Capture the cell that displays the provided text and extract its [X, Y] central coordinate. 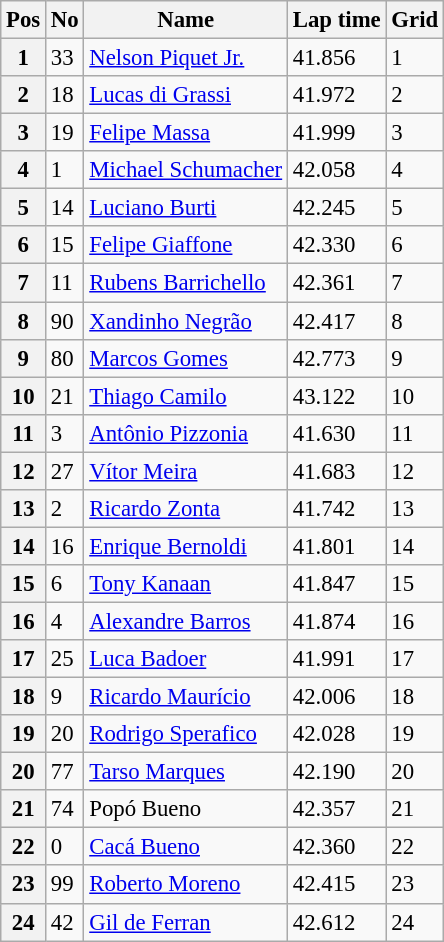
Gil de Ferran [186, 922]
99 [65, 885]
Thiago Camilo [186, 396]
42.773 [336, 358]
42.415 [336, 885]
42.028 [336, 734]
42.360 [336, 847]
Popó Bueno [186, 809]
41.874 [336, 621]
42.330 [336, 245]
42.190 [336, 772]
80 [65, 358]
41.630 [336, 433]
27 [65, 471]
41.991 [336, 659]
No [65, 20]
Ricardo Zonta [186, 509]
Luciano Burti [186, 208]
42.361 [336, 283]
Felipe Giaffone [186, 245]
90 [65, 321]
Rubens Barrichello [186, 283]
Felipe Massa [186, 133]
Grid [414, 20]
Michael Schumacher [186, 170]
Tony Kanaan [186, 584]
Xandinho Negrão [186, 321]
Marcos Gomes [186, 358]
42.006 [336, 697]
Alexandre Barros [186, 621]
41.847 [336, 584]
42.058 [336, 170]
Rodrigo Sperafico [186, 734]
42.417 [336, 321]
41.742 [336, 509]
25 [65, 659]
Luca Badoer [186, 659]
33 [65, 58]
Ricardo Maurício [186, 697]
41.972 [336, 95]
0 [65, 847]
Pos [24, 20]
42.245 [336, 208]
41.683 [336, 471]
Tarso Marques [186, 772]
43.122 [336, 396]
41.999 [336, 133]
74 [65, 809]
Antônio Pizzonia [186, 433]
42 [65, 922]
41.856 [336, 58]
42.357 [336, 809]
Roberto Moreno [186, 885]
41.801 [336, 546]
Enrique Bernoldi [186, 546]
77 [65, 772]
Vítor Meira [186, 471]
Lap time [336, 20]
Name [186, 20]
Nelson Piquet Jr. [186, 58]
Cacá Bueno [186, 847]
42.612 [336, 922]
Lucas di Grassi [186, 95]
